From the cell containing the given text, extract its center point as [x, y] coordinate. 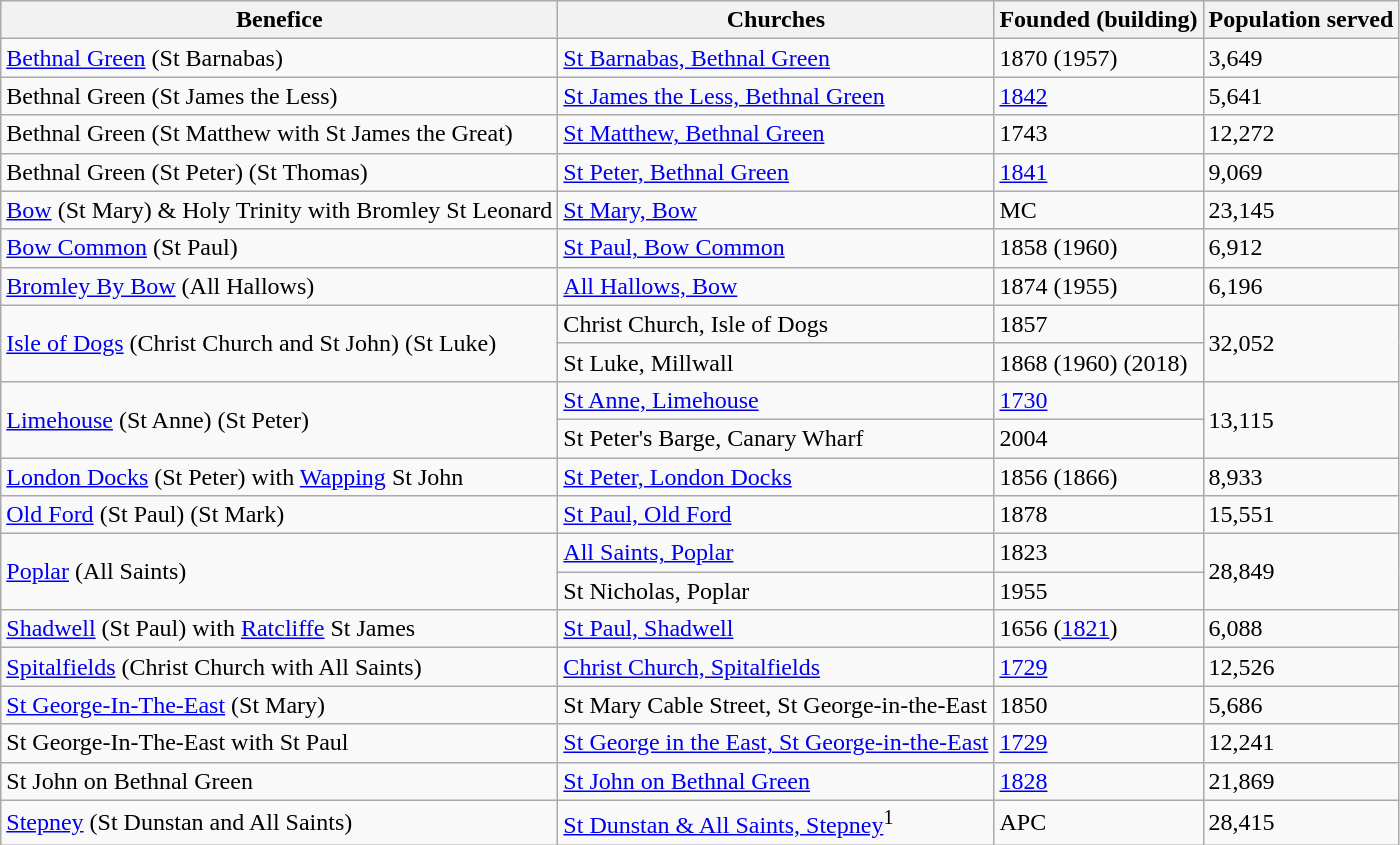
St Paul, Shadwell [776, 629]
1828 [1098, 781]
6,196 [1301, 286]
32,052 [1301, 343]
1842 [1098, 96]
1841 [1098, 172]
1743 [1098, 134]
1857 [1098, 324]
Bow (St Mary) & Holy Trinity with Bromley St Leonard [280, 210]
13,115 [1301, 419]
Limehouse (St Anne) (St Peter) [280, 419]
Spitalfields (Christ Church with All Saints) [280, 667]
Christ Church, Isle of Dogs [776, 324]
1856 (1866) [1098, 477]
6,088 [1301, 629]
Stepney (St Dunstan and All Saints) [280, 822]
St Luke, Millwall [776, 362]
1656 (1821) [1098, 629]
All Saints, Poplar [776, 553]
APC [1098, 822]
St George-In-The-East with St Paul [280, 743]
1730 [1098, 400]
Christ Church, Spitalfields [776, 667]
St Peter, Bethnal Green [776, 172]
St Mary Cable Street, St George-in-the-East [776, 705]
St Matthew, Bethnal Green [776, 134]
28,415 [1301, 822]
Bromley By Bow (All Hallows) [280, 286]
Bethnal Green (St Matthew with St James the Great) [280, 134]
St Mary, Bow [776, 210]
1878 [1098, 515]
5,641 [1301, 96]
St George-In-The-East (St Mary) [280, 705]
London Docks (St Peter) with Wapping St John [280, 477]
9,069 [1301, 172]
12,272 [1301, 134]
Shadwell (St Paul) with Ratcliffe St James [280, 629]
Bow Common (St Paul) [280, 248]
MC [1098, 210]
St Nicholas, Poplar [776, 591]
St James the Less, Bethnal Green [776, 96]
21,869 [1301, 781]
28,849 [1301, 572]
1955 [1098, 591]
Poplar (All Saints) [280, 572]
6,912 [1301, 248]
1823 [1098, 553]
8,933 [1301, 477]
5,686 [1301, 705]
Old Ford (St Paul) (St Mark) [280, 515]
St Peter's Barge, Canary Wharf [776, 438]
St Paul, Bow Common [776, 248]
1868 (1960) (2018) [1098, 362]
Bethnal Green (St Peter) (St Thomas) [280, 172]
All Hallows, Bow [776, 286]
Bethnal Green (St Barnabas) [280, 58]
Isle of Dogs (Christ Church and St John) (St Luke) [280, 343]
2004 [1098, 438]
15,551 [1301, 515]
23,145 [1301, 210]
St Anne, Limehouse [776, 400]
3,649 [1301, 58]
1874 (1955) [1098, 286]
1870 (1957) [1098, 58]
12,526 [1301, 667]
Bethnal Green (St James the Less) [280, 96]
St George in the East, St George-in-the-East [776, 743]
St Barnabas, Bethnal Green [776, 58]
12,241 [1301, 743]
Benefice [280, 20]
St Dunstan & All Saints, Stepney1 [776, 822]
Population served [1301, 20]
Founded (building) [1098, 20]
Churches [776, 20]
1850 [1098, 705]
St Peter, London Docks [776, 477]
1858 (1960) [1098, 248]
St Paul, Old Ford [776, 515]
